Capture the cell that displays the provided text and extract its (x, y) central coordinate. 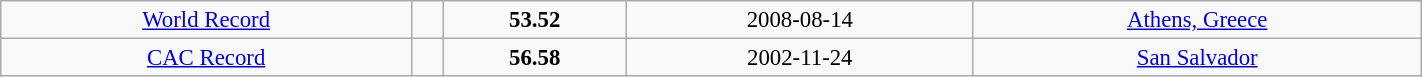
Athens, Greece (1197, 20)
56.58 (534, 58)
World Record (206, 20)
2002-11-24 (800, 58)
San Salvador (1197, 58)
CAC Record (206, 58)
53.52 (534, 20)
2008-08-14 (800, 20)
